Scan for the cell matching the given text and deliver its [x, y] coordinate at center. 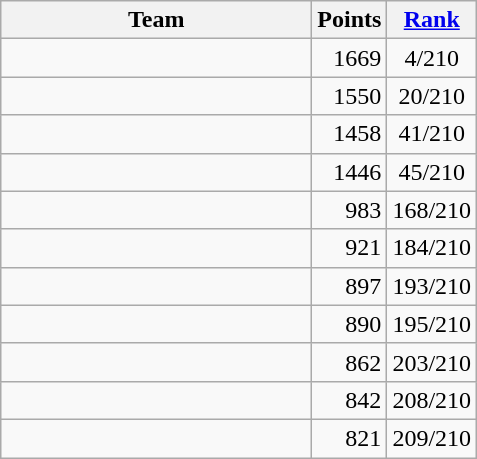
Points [350, 20]
20/210 [432, 96]
Rank [432, 20]
209/210 [432, 438]
921 [350, 248]
1550 [350, 96]
842 [350, 400]
Team [156, 20]
195/210 [432, 324]
862 [350, 362]
890 [350, 324]
1458 [350, 134]
1446 [350, 172]
208/210 [432, 400]
4/210 [432, 58]
45/210 [432, 172]
168/210 [432, 210]
1669 [350, 58]
983 [350, 210]
41/210 [432, 134]
897 [350, 286]
184/210 [432, 248]
193/210 [432, 286]
821 [350, 438]
203/210 [432, 362]
